Search for the cell housing the specified text and yield its (X, Y) center coordinate. 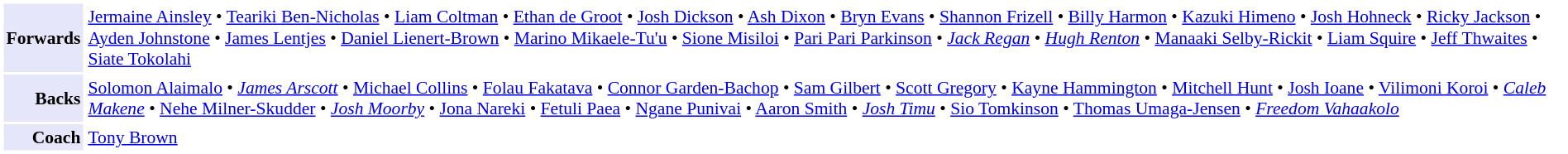
Coach (43, 137)
Backs (43, 98)
Forwards (43, 37)
Tony Brown (825, 137)
